For the text-containing cell, return its midpoint in [X, Y] coordinate format. 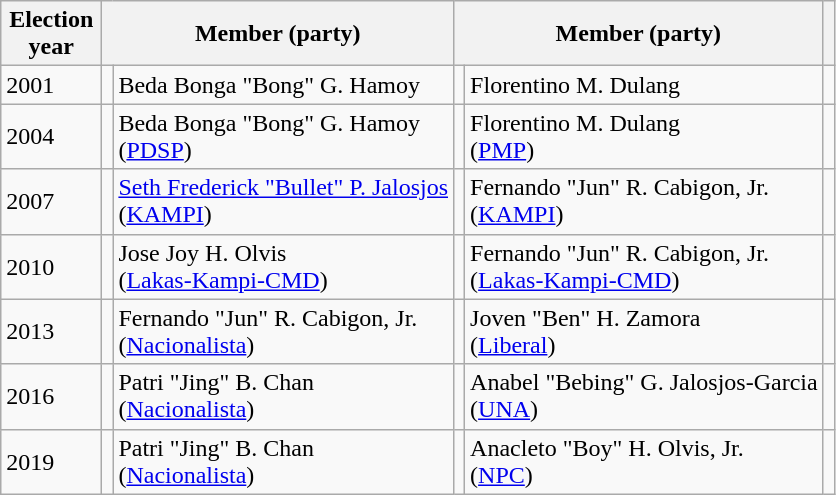
2007 [52, 202]
Anacleto "Boy" H. Olvis, Jr.(NPC) [644, 462]
2016 [52, 396]
Florentino M. Dulang [644, 85]
Fernando "Jun" R. Cabigon, Jr.(Nacionalista) [284, 332]
Beda Bonga "Bong" G. Hamoy [284, 85]
Anabel "Bebing" G. Jalosjos-Garcia(UNA) [644, 396]
Fernando "Jun" R. Cabigon, Jr.(KAMPI) [644, 202]
Beda Bonga "Bong" G. Hamoy(PDSP) [284, 136]
2001 [52, 85]
2013 [52, 332]
Jose Joy H. Olvis(Lakas-Kampi-CMD) [284, 266]
2019 [52, 462]
Seth Frederick "Bullet" P. Jalosjos(KAMPI) [284, 202]
2010 [52, 266]
Fernando "Jun" R. Cabigon, Jr.(Lakas-Kampi-CMD) [644, 266]
Joven "Ben" H. Zamora(Liberal) [644, 332]
Florentino M. Dulang(PMP) [644, 136]
Electionyear [52, 34]
2004 [52, 136]
